Return [x, y] of the center of cell containing provided text 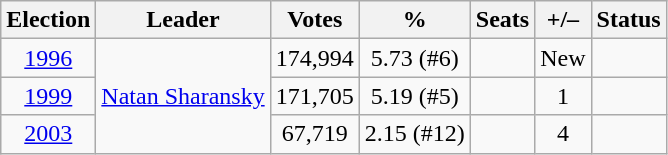
5.19 (#5) [414, 96]
Seats [502, 20]
67,719 [314, 134]
4 [563, 134]
Status [628, 20]
Natan Sharansky [183, 96]
New [563, 58]
1999 [48, 96]
2003 [48, 134]
2.15 (#12) [414, 134]
Election [48, 20]
% [414, 20]
Leader [183, 20]
174,994 [314, 58]
171,705 [314, 96]
Votes [314, 20]
5.73 (#6) [414, 58]
1 [563, 96]
1996 [48, 58]
+/– [563, 20]
